Locate the cell with the specified text and output its [x, y] center coordinate. 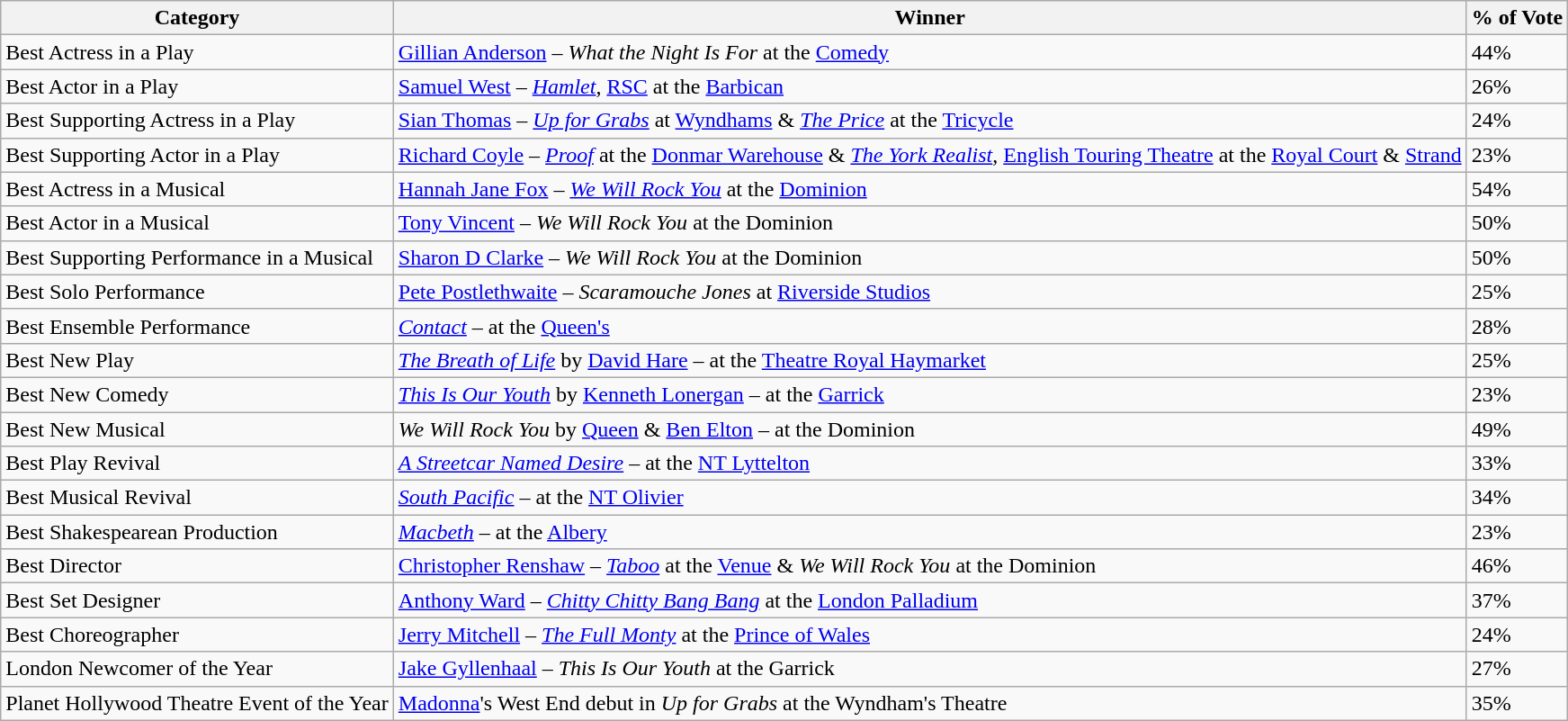
54% [1517, 189]
London Newcomer of the Year [198, 669]
Best Play Revival [198, 464]
Pete Postlethwaite – Scaramouche Jones at Riverside Studios [930, 292]
44% [1517, 52]
Tony Vincent – We Will Rock You at the Dominion [930, 223]
34% [1517, 498]
Best Choreographer [198, 635]
Best New Comedy [198, 394]
Planet Hollywood Theatre Event of the Year [198, 703]
Best Actor in a Musical [198, 223]
35% [1517, 703]
37% [1517, 600]
A Streetcar Named Desire – at the NT Lyttelton [930, 464]
46% [1517, 566]
Sian Thomas – Up for Grabs at Wyndhams & The Price at the Tricycle [930, 121]
Sharon D Clarke – We Will Rock You at the Dominion [930, 257]
Samuel West – Hamlet, RSC at the Barbican [930, 86]
Macbeth – at the Albery [930, 532]
South Pacific – at the NT Olivier [930, 498]
Best Musical Revival [198, 498]
33% [1517, 464]
Richard Coyle – Proof at the Donmar Warehouse & The York Realist, English Touring Theatre at the Royal Court & Strand [930, 155]
Best Director [198, 566]
Jake Gyllenhaal – This Is Our Youth at the Garrick [930, 669]
Hannah Jane Fox – We Will Rock You at the Dominion [930, 189]
27% [1517, 669]
Best Supporting Performance in a Musical [198, 257]
Madonna's West End debut in Up for Grabs at the Wyndham's Theatre [930, 703]
% of Vote [1517, 18]
Best Shakespearean Production [198, 532]
Best New Play [198, 360]
Best Ensemble Performance [198, 326]
Best Supporting Actor in a Play [198, 155]
Best Actress in a Musical [198, 189]
Contact – at the Queen's [930, 326]
Best Solo Performance [198, 292]
The Breath of Life by David Hare – at the Theatre Royal Haymarket [930, 360]
We Will Rock You by Queen & Ben Elton – at the Dominion [930, 429]
Jerry Mitchell – The Full Monty at the Prince of Wales [930, 635]
Best Actor in a Play [198, 86]
Best Actress in a Play [198, 52]
Category [198, 18]
26% [1517, 86]
Best New Musical [198, 429]
Best Supporting Actress in a Play [198, 121]
Anthony Ward – Chitty Chitty Bang Bang at the London Palladium [930, 600]
28% [1517, 326]
Winner [930, 18]
Christopher Renshaw – Taboo at the Venue & We Will Rock You at the Dominion [930, 566]
49% [1517, 429]
This Is Our Youth by Kenneth Lonergan – at the Garrick [930, 394]
Gillian Anderson – What the Night Is For at the Comedy [930, 52]
Best Set Designer [198, 600]
